Identify which cell holds the provided text, then report its [x, y] central coordinate. 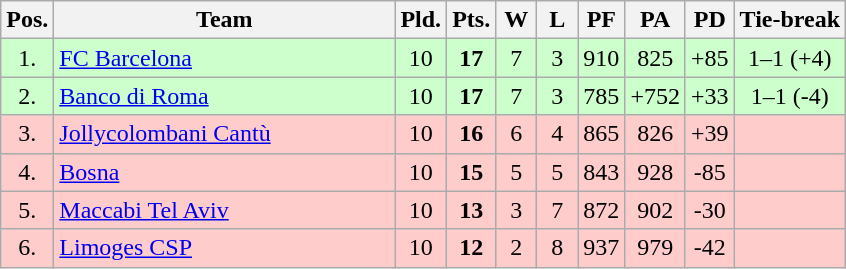
785 [602, 96]
4. [28, 172]
Maccabi Tel Aviv [224, 210]
825 [656, 58]
6 [516, 134]
865 [602, 134]
826 [656, 134]
+752 [656, 96]
15 [472, 172]
-85 [710, 172]
843 [602, 172]
2. [28, 96]
872 [602, 210]
6. [28, 248]
L [558, 20]
910 [602, 58]
Limoges CSP [224, 248]
12 [472, 248]
PD [710, 20]
Team [224, 20]
5. [28, 210]
Pos. [28, 20]
1–1 (-4) [790, 96]
2 [516, 248]
Pts. [472, 20]
8 [558, 248]
Banco di Roma [224, 96]
902 [656, 210]
Pld. [421, 20]
13 [472, 210]
+39 [710, 134]
Jollycolombani Cantù [224, 134]
928 [656, 172]
-42 [710, 248]
PA [656, 20]
1–1 (+4) [790, 58]
+33 [710, 96]
FC Barcelona [224, 58]
979 [656, 248]
Tie-break [790, 20]
W [516, 20]
+85 [710, 58]
3. [28, 134]
PF [602, 20]
4 [558, 134]
Bosna [224, 172]
937 [602, 248]
1. [28, 58]
-30 [710, 210]
16 [472, 134]
